Pinpoint the cell where the given text exists, returning its (X, Y) midpoint coordinate. 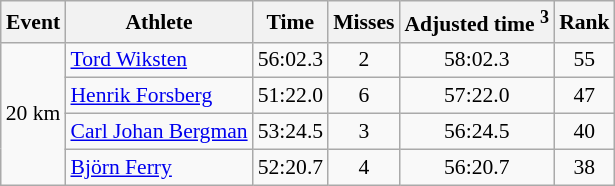
Time (290, 22)
52:20.7 (290, 167)
51:22.0 (290, 96)
53:24.5 (290, 132)
Carl Johan Bergman (158, 132)
Event (34, 22)
Misses (364, 22)
6 (364, 96)
56:20.7 (476, 167)
3 (364, 132)
47 (584, 96)
4 (364, 167)
40 (584, 132)
20 km (34, 113)
58:02.3 (476, 60)
2 (364, 60)
Rank (584, 22)
38 (584, 167)
Björn Ferry (158, 167)
Athlete (158, 22)
Tord Wiksten (158, 60)
56:02.3 (290, 60)
56:24.5 (476, 132)
Henrik Forsberg (158, 96)
55 (584, 60)
57:22.0 (476, 96)
Adjusted time 3 (476, 22)
